Locate the cell with the specified text and output its [X, Y] center coordinate. 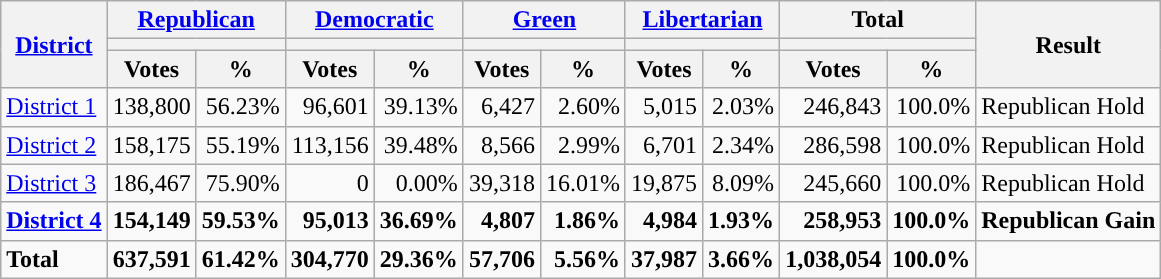
4,807 [502, 221]
19,875 [664, 183]
2.99% [582, 145]
Green [544, 20]
District 1 [54, 107]
0 [330, 183]
District 4 [54, 221]
304,770 [330, 259]
95,013 [330, 221]
4,984 [664, 221]
245,660 [834, 183]
6,701 [664, 145]
39,318 [502, 183]
0.00% [418, 183]
Democratic [374, 20]
5,015 [664, 107]
29.36% [418, 259]
Republican [196, 20]
59.53% [240, 221]
39.48% [418, 145]
Result [1068, 44]
637,591 [152, 259]
186,467 [152, 183]
16.01% [582, 183]
3.66% [742, 259]
36.69% [418, 221]
286,598 [834, 145]
Libertarian [702, 20]
96,601 [330, 107]
2.60% [582, 107]
57,706 [502, 259]
138,800 [152, 107]
6,427 [502, 107]
District [54, 44]
5.56% [582, 259]
37,987 [664, 259]
2.03% [742, 107]
56.23% [240, 107]
2.34% [742, 145]
154,149 [152, 221]
61.42% [240, 259]
258,953 [834, 221]
8.09% [742, 183]
39.13% [418, 107]
113,156 [330, 145]
75.90% [240, 183]
246,843 [834, 107]
8,566 [502, 145]
District 3 [54, 183]
District 2 [54, 145]
55.19% [240, 145]
1.93% [742, 221]
1.86% [582, 221]
158,175 [152, 145]
Republican Gain [1068, 221]
1,038,054 [834, 259]
